Find where the given text appears and provide that cell's center as [x, y] coordinate. 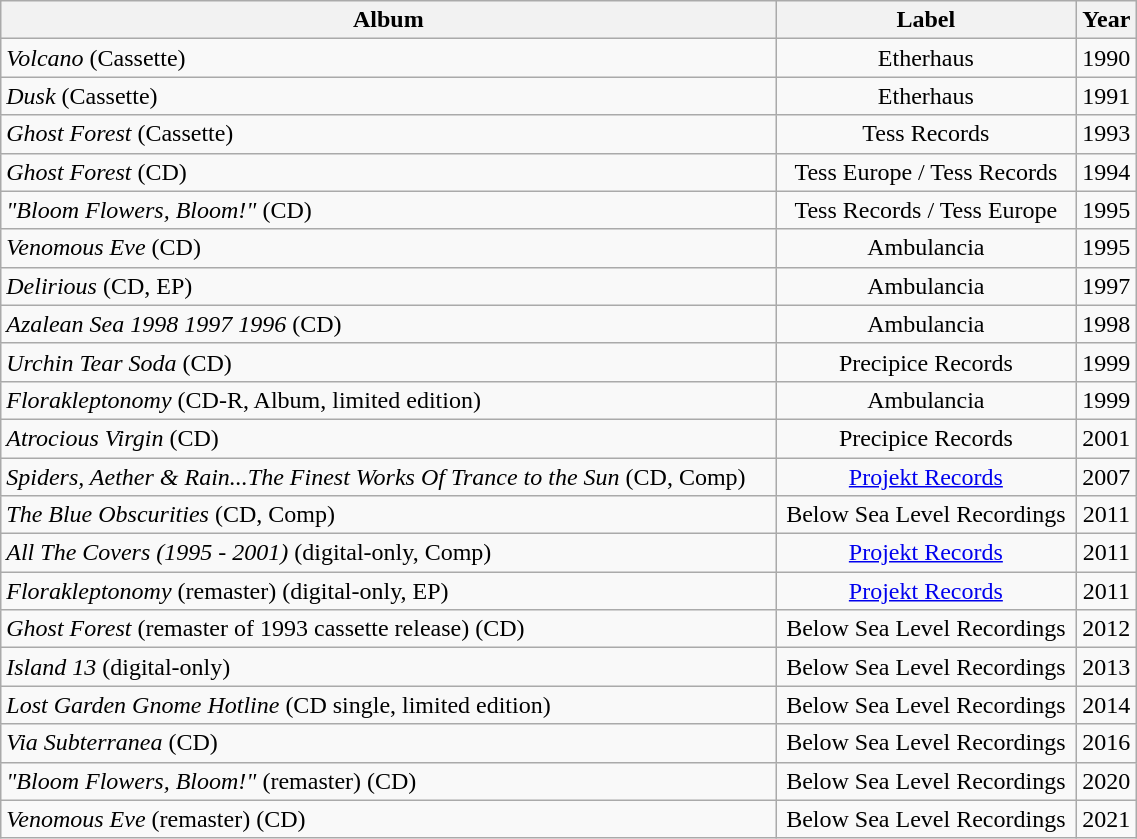
2016 [1106, 743]
Album [388, 20]
2013 [1106, 667]
Florakleptonomy (remaster) (digital-only, EP) [388, 591]
Via Subterranea (CD) [388, 743]
1994 [1106, 172]
Ghost Forest (remaster of 1993 cassette release) (CD) [388, 629]
Florakleptonomy (CD-R, Album, limited edition) [388, 400]
Ghost Forest (CD) [388, 172]
"Bloom Flowers, Bloom!" (remaster) (CD) [388, 781]
1991 [1106, 96]
2014 [1106, 705]
1998 [1106, 324]
Dusk (Cassette) [388, 96]
Venomous Eve (CD) [388, 248]
2007 [1106, 477]
"Bloom Flowers, Bloom!" (CD) [388, 210]
Spiders, Aether & Rain...The Finest Works Of Trance to the Sun (CD, Comp) [388, 477]
1993 [1106, 134]
Tess Europe / Tess Records [926, 172]
1997 [1106, 286]
The Blue Obscurities (CD, Comp) [388, 515]
Delirious (CD, EP) [388, 286]
Atrocious Virgin (CD) [388, 438]
Label [926, 20]
Tess Records / Tess Europe [926, 210]
All The Covers (1995 - 2001) (digital-only, Comp) [388, 553]
1990 [1106, 58]
2012 [1106, 629]
Year [1106, 20]
Tess Records [926, 134]
Ghost Forest (Cassette) [388, 134]
2020 [1106, 781]
Venomous Eve (remaster) (CD) [388, 819]
Volcano (Cassette) [388, 58]
2001 [1106, 438]
2021 [1106, 819]
Lost Garden Gnome Hotline (CD single, limited edition) [388, 705]
Urchin Tear Soda (CD) [388, 362]
Island 13 (digital-only) [388, 667]
Azalean Sea 1998 1997 1996 (CD) [388, 324]
